Detect which cell encompasses the target text, then output its (X, Y) center coordinate. 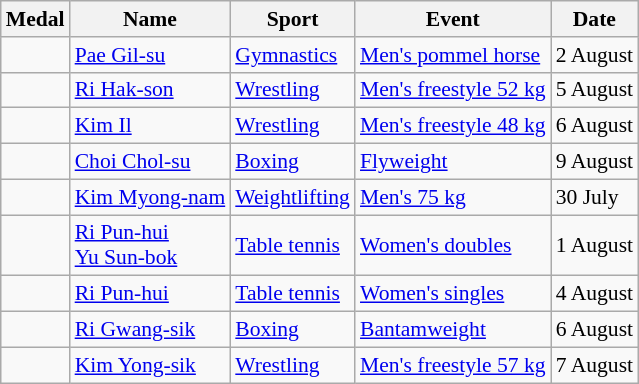
Women's doubles (453, 246)
Flyweight (453, 162)
4 August (594, 294)
7 August (594, 365)
Choi Chol-su (150, 162)
Women's singles (453, 294)
2 August (594, 55)
Ri Hak-son (150, 90)
Kim Il (150, 126)
1 August (594, 246)
9 August (594, 162)
Men's freestyle 57 kg (453, 365)
Event (453, 19)
30 July (594, 197)
Ri Pun-hui (150, 294)
Ri Gwang-sik (150, 330)
Pae Gil-su (150, 55)
Gymnastics (292, 55)
Date (594, 19)
Name (150, 19)
Kim Yong-sik (150, 365)
Men's freestyle 48 kg (453, 126)
Men's freestyle 52 kg (453, 90)
Men's pommel horse (453, 55)
5 August (594, 90)
Weightlifting (292, 197)
Medal (36, 19)
Sport (292, 19)
Kim Myong-nam (150, 197)
Ri Pun-hui Yu Sun-bok (150, 246)
Bantamweight (453, 330)
Men's 75 kg (453, 197)
